Return [x, y] of the center of cell containing provided text 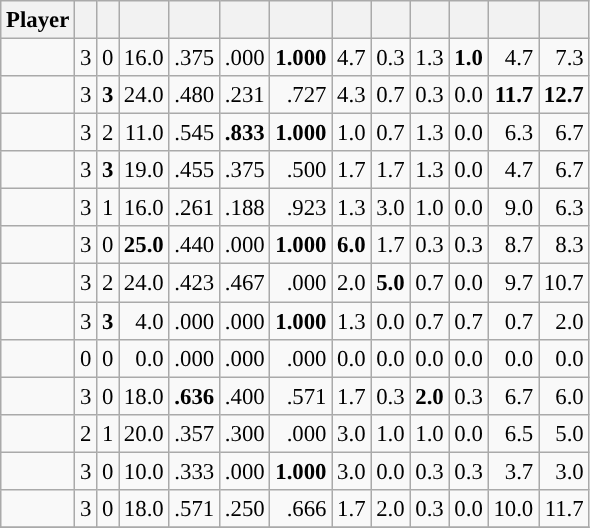
.440 [194, 245]
20.0 [144, 433]
.833 [244, 133]
.666 [301, 509]
.480 [194, 95]
.636 [194, 396]
7.3 [564, 58]
.250 [244, 509]
Player [38, 20]
4.3 [352, 95]
3.7 [513, 471]
.923 [301, 208]
12.7 [564, 95]
.423 [194, 283]
.231 [244, 95]
.333 [194, 471]
19.0 [144, 170]
.400 [244, 396]
11.0 [144, 133]
.500 [301, 170]
4.0 [144, 321]
8.3 [564, 245]
.727 [301, 95]
6.5 [513, 433]
.357 [194, 433]
.300 [244, 433]
9.7 [513, 283]
.467 [244, 283]
10.7 [564, 283]
25.0 [144, 245]
8.7 [513, 245]
.455 [194, 170]
.545 [194, 133]
.188 [244, 208]
.261 [194, 208]
9.0 [513, 208]
